Return (x, y) of the center of cell containing provided text 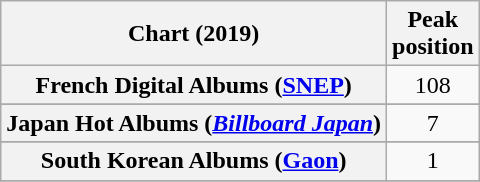
108 (433, 85)
1 (433, 161)
Chart (2019) (194, 34)
7 (433, 123)
Japan Hot Albums (Billboard Japan) (194, 123)
South Korean Albums (Gaon) (194, 161)
French Digital Albums (SNEP) (194, 85)
Peakposition (433, 34)
